For the text-containing cell, return its midpoint in (x, y) coordinate format. 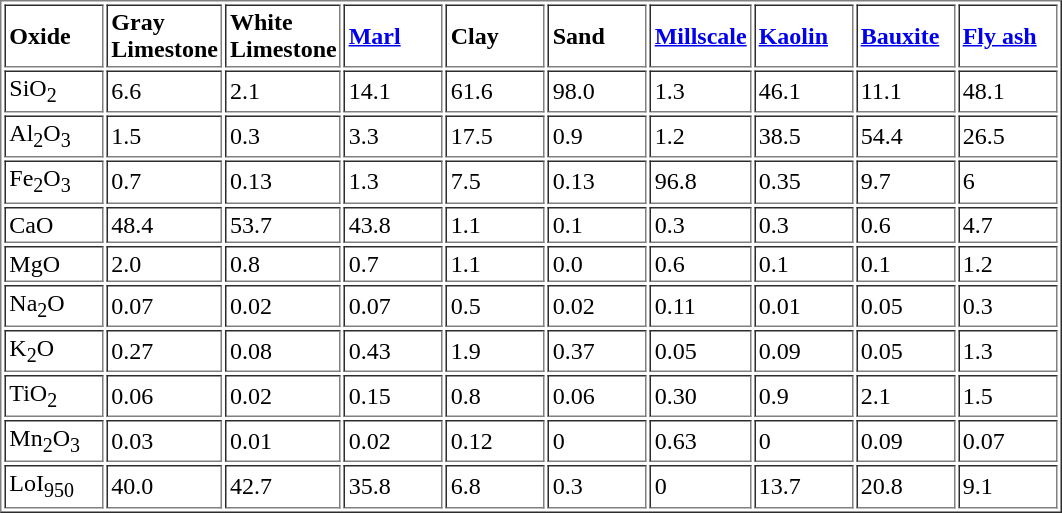
48.1 (1008, 91)
0.27 (165, 351)
White Limestone (284, 36)
Oxide (54, 36)
Kaolin (804, 36)
Fly ash (1008, 36)
40.0 (165, 486)
Fe2O3 (54, 182)
Marl (394, 36)
14.1 (394, 91)
11.1 (906, 91)
2.0 (165, 263)
0.43 (394, 351)
6 (1008, 182)
Al2O3 (54, 137)
Sand (598, 36)
4.7 (1008, 224)
0.37 (598, 351)
0.30 (700, 396)
9.1 (1008, 486)
Na2O (54, 305)
0.63 (700, 441)
38.5 (804, 137)
48.4 (165, 224)
17.5 (496, 137)
0.11 (700, 305)
Mn2O3 (54, 441)
Bauxite (906, 36)
Millscale (700, 36)
35.8 (394, 486)
7.5 (496, 182)
LoI950 (54, 486)
0.15 (394, 396)
3.3 (394, 137)
42.7 (284, 486)
46.1 (804, 91)
MgO (54, 263)
61.6 (496, 91)
53.7 (284, 224)
SiO2 (54, 91)
TiO2 (54, 396)
9.7 (906, 182)
0.12 (496, 441)
Gray Limestone (165, 36)
Clay (496, 36)
0.35 (804, 182)
43.8 (394, 224)
1.9 (496, 351)
6.8 (496, 486)
0.0 (598, 263)
0.5 (496, 305)
98.0 (598, 91)
13.7 (804, 486)
54.4 (906, 137)
6.6 (165, 91)
20.8 (906, 486)
K2O (54, 351)
26.5 (1008, 137)
0.08 (284, 351)
0.03 (165, 441)
CaO (54, 224)
96.8 (700, 182)
